Extract the (X, Y) coordinate from the center of the cell holding the provided text.  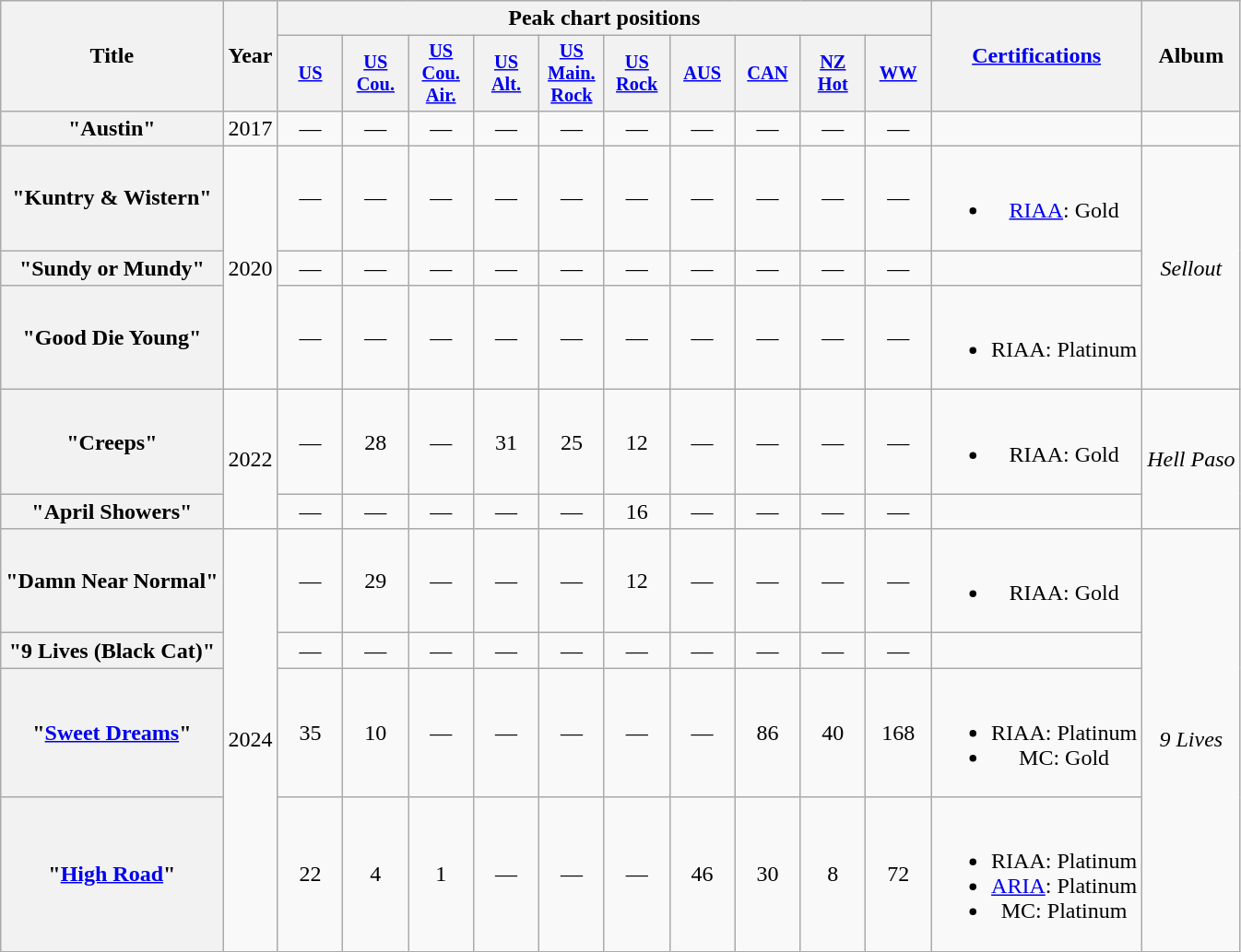
2024 (251, 740)
"Damn Near Normal" (112, 581)
USCou.Air. (441, 74)
RIAA: Platinum (1036, 337)
35 (310, 733)
2020 (251, 268)
Sellout (1191, 268)
22 (310, 874)
Year (251, 56)
10 (376, 733)
9 Lives (1191, 740)
"Austin" (112, 128)
8 (833, 874)
"Sundy or Mundy" (112, 268)
Hell Paso (1191, 459)
"Creeps" (112, 442)
"Good Die Young" (112, 337)
CAN (767, 74)
AUS (703, 74)
4 (376, 874)
40 (833, 733)
28 (376, 442)
72 (898, 874)
USRock (636, 74)
2017 (251, 128)
WW (898, 74)
2022 (251, 459)
1 (441, 874)
Album (1191, 56)
46 (703, 874)
"April Showers" (112, 511)
USAlt. (507, 74)
"Kuntry & Wistern" (112, 199)
NZHot (833, 74)
Peak chart positions (605, 18)
USCou. (376, 74)
31 (507, 442)
16 (636, 511)
168 (898, 733)
30 (767, 874)
"Sweet Dreams" (112, 733)
RIAA: PlatinumMC: Gold (1036, 733)
29 (376, 581)
25 (572, 442)
US (310, 74)
RIAA: PlatinumARIA: PlatinumMC: Platinum (1036, 874)
Title (112, 56)
86 (767, 733)
"9 Lives (Black Cat)" (112, 651)
"High Road" (112, 874)
Certifications (1036, 56)
USMain.Rock (572, 74)
